Extract the (x, y) coordinate from the center of the cell holding the provided text.  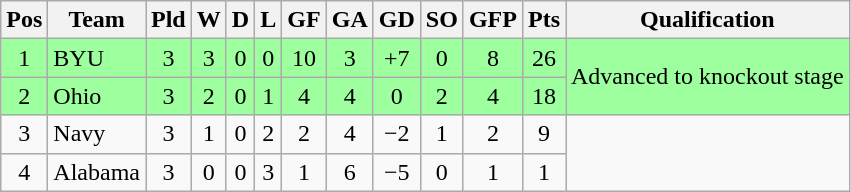
18 (544, 96)
GD (396, 20)
+7 (396, 58)
Alabama (97, 172)
Team (97, 20)
Pts (544, 20)
GFP (492, 20)
−5 (396, 172)
Pos (24, 20)
9 (544, 134)
Ohio (97, 96)
6 (350, 172)
Navy (97, 134)
BYU (97, 58)
GF (304, 20)
Qualification (708, 20)
L (268, 20)
SO (442, 20)
Advanced to knockout stage (708, 77)
Pld (169, 20)
8 (492, 58)
W (208, 20)
10 (304, 58)
26 (544, 58)
D (240, 20)
−2 (396, 134)
GA (350, 20)
